Pinpoint the cell where the given text exists, returning its [x, y] midpoint coordinate. 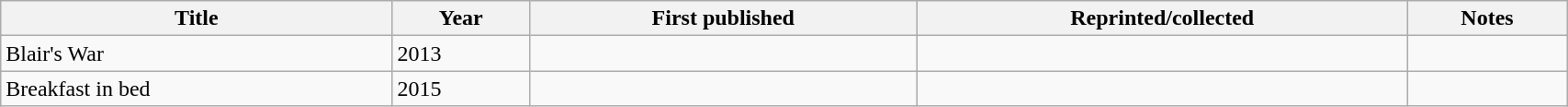
Blair's War [197, 53]
Reprinted/collected [1162, 18]
Year [461, 18]
Title [197, 18]
2013 [461, 53]
Notes [1486, 18]
First published [724, 18]
Breakfast in bed [197, 89]
2015 [461, 89]
